Capture the cell that displays the provided text and extract its [x, y] central coordinate. 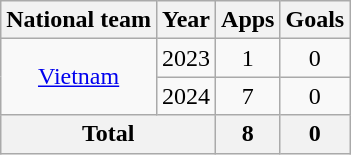
National team [79, 20]
Vietnam [79, 77]
Goals [315, 20]
Apps [248, 20]
8 [248, 134]
2024 [186, 96]
2023 [186, 58]
Total [108, 134]
7 [248, 96]
Year [186, 20]
1 [248, 58]
